Pinpoint the cell where the given text exists, returning its [x, y] midpoint coordinate. 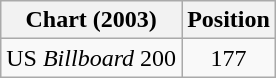
177 [229, 58]
Chart (2003) [92, 20]
Position [229, 20]
US Billboard 200 [92, 58]
